From the cell containing the given text, extract its center point as [x, y] coordinate. 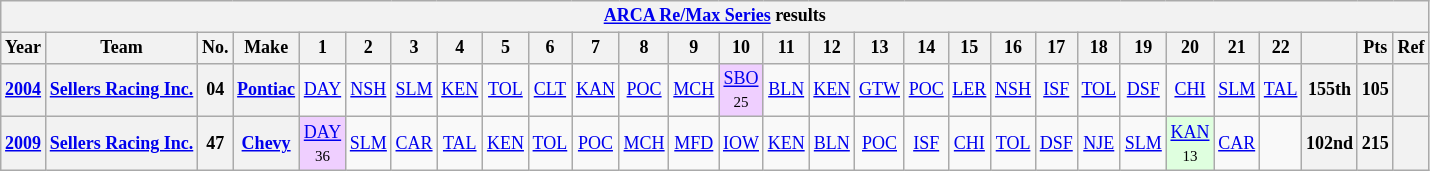
SBO25 [742, 90]
7 [596, 48]
13 [880, 48]
20 [1190, 48]
12 [832, 48]
CLT [550, 90]
19 [1143, 48]
KAN13 [1190, 144]
47 [216, 144]
215 [1375, 144]
Pontiac [266, 90]
Make [266, 48]
2004 [24, 90]
3 [414, 48]
18 [1098, 48]
DAY [322, 90]
14 [926, 48]
Team [121, 48]
4 [460, 48]
155th [1330, 90]
Year [24, 48]
No. [216, 48]
04 [216, 90]
ARCA Re/Max Series results [715, 16]
GTW [880, 90]
KAN [596, 90]
Pts [1375, 48]
NJE [1098, 144]
Chevy [266, 144]
1 [322, 48]
IOW [742, 144]
11 [786, 48]
2009 [24, 144]
Ref [1411, 48]
17 [1056, 48]
16 [1014, 48]
6 [550, 48]
LER [970, 90]
10 [742, 48]
102nd [1330, 144]
22 [1281, 48]
MFD [694, 144]
5 [506, 48]
105 [1375, 90]
9 [694, 48]
8 [644, 48]
15 [970, 48]
21 [1237, 48]
2 [368, 48]
DAY36 [322, 144]
